Extract the (X, Y) coordinate from the center of the cell holding the provided text.  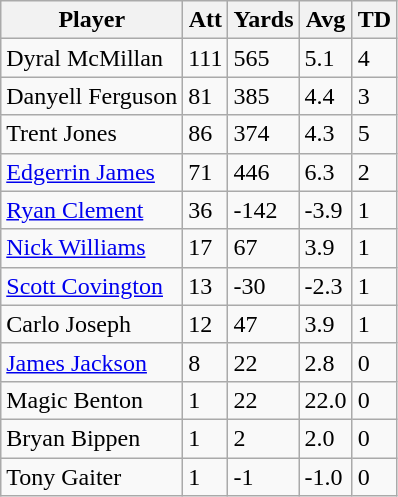
Edgerrin James (92, 172)
Att (206, 20)
Magic Benton (92, 400)
385 (264, 96)
22.0 (326, 400)
5 (374, 134)
86 (206, 134)
Danyell Ferguson (92, 96)
111 (206, 58)
6.3 (326, 172)
Tony Gaiter (92, 477)
Dyral McMillan (92, 58)
71 (206, 172)
47 (264, 324)
Nick Williams (92, 248)
Avg (326, 20)
Yards (264, 20)
-2.3 (326, 286)
Scott Covington (92, 286)
36 (206, 210)
565 (264, 58)
TD (374, 20)
374 (264, 134)
17 (206, 248)
13 (206, 286)
4.4 (326, 96)
James Jackson (92, 362)
67 (264, 248)
8 (206, 362)
Ryan Clement (92, 210)
-142 (264, 210)
-1 (264, 477)
2.8 (326, 362)
4 (374, 58)
Bryan Bippen (92, 438)
-1.0 (326, 477)
Trent Jones (92, 134)
Player (92, 20)
12 (206, 324)
446 (264, 172)
2.0 (326, 438)
5.1 (326, 58)
Carlo Joseph (92, 324)
81 (206, 96)
-30 (264, 286)
4.3 (326, 134)
-3.9 (326, 210)
3 (374, 96)
